Capture the cell that displays the provided text and extract its [x, y] central coordinate. 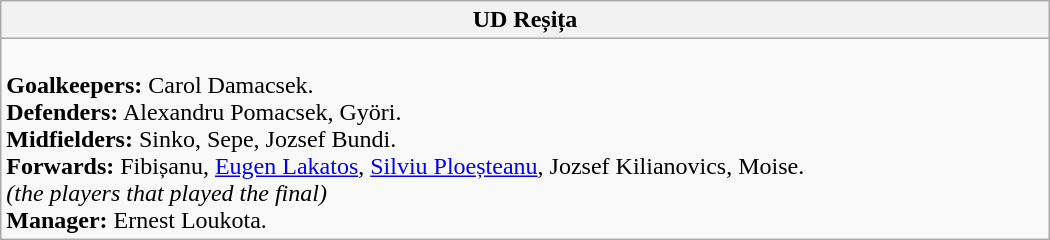
UD Reșița [525, 20]
